Identify which cell holds the provided text, then report its (X, Y) central coordinate. 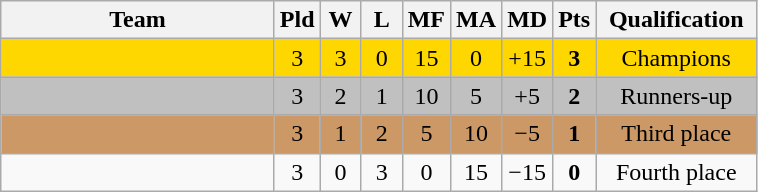
MA (476, 20)
Third place (676, 134)
Team (138, 20)
Qualification (676, 20)
L (382, 20)
MD (528, 20)
W (340, 20)
+15 (528, 58)
MF (426, 20)
Pld (297, 20)
+5 (528, 96)
Pts (574, 20)
Runners-up (676, 96)
−5 (528, 134)
−15 (528, 172)
Fourth place (676, 172)
Champions (676, 58)
